Return the (x, y) coordinate for the center point of the cell that contains the specified text.  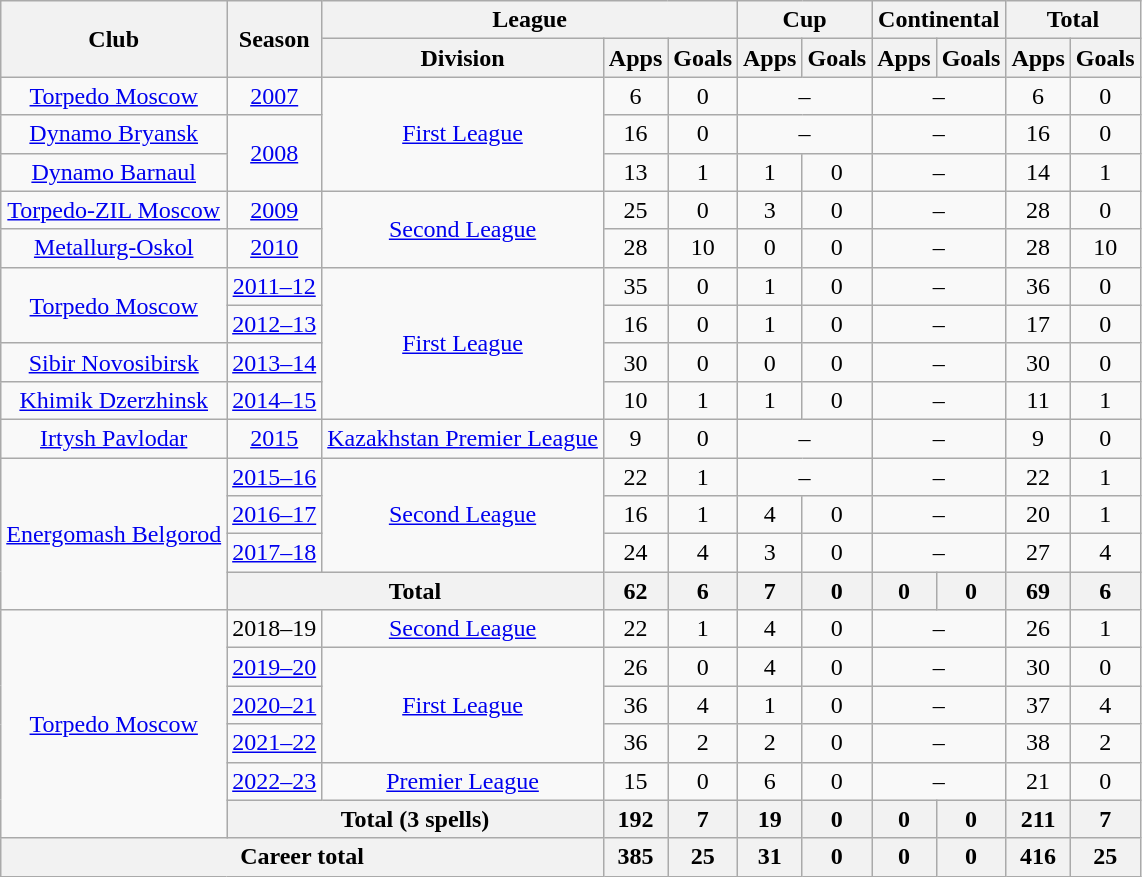
69 (1038, 591)
35 (635, 286)
38 (1038, 743)
2020–21 (274, 705)
2010 (274, 248)
Torpedo-ZIL Moscow (114, 210)
17 (1038, 324)
2017–18 (274, 553)
Premier League (463, 781)
Dynamo Bryansk (114, 134)
13 (635, 172)
League (530, 20)
37 (1038, 705)
Khimik Dzerzhinsk (114, 400)
2015–16 (274, 477)
2007 (274, 96)
14 (1038, 172)
Division (463, 58)
19 (770, 819)
Kazakhstan Premier League (463, 438)
2018–19 (274, 629)
15 (635, 781)
Irtysh Pavlodar (114, 438)
2019–20 (274, 667)
Career total (302, 857)
21 (1038, 781)
2016–17 (274, 515)
Metallurg-Oskol (114, 248)
Cup (805, 20)
Energomash Belgorod (114, 534)
2022–23 (274, 781)
11 (1038, 400)
62 (635, 591)
2013–14 (274, 362)
Club (114, 39)
2008 (274, 153)
27 (1038, 553)
31 (770, 857)
Dynamo Barnaul (114, 172)
Sibir Novosibirsk (114, 362)
2014–15 (274, 400)
416 (1038, 857)
24 (635, 553)
211 (1038, 819)
2011–12 (274, 286)
2021–22 (274, 743)
Season (274, 39)
2009 (274, 210)
2012–13 (274, 324)
20 (1038, 515)
Continental (939, 20)
2015 (274, 438)
192 (635, 819)
Total (3 spells) (416, 819)
385 (635, 857)
